Search for the cell housing the specified text and yield its [X, Y] center coordinate. 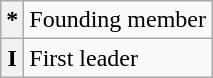
First leader [118, 58]
Founding member [118, 20]
I [12, 58]
* [12, 20]
